Identify which cell holds the provided text, then report its [x, y] central coordinate. 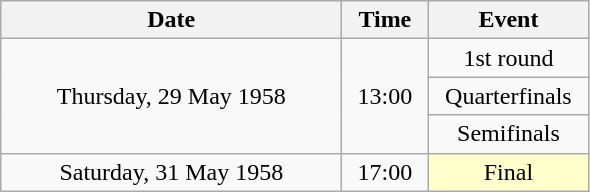
Event [508, 20]
Saturday, 31 May 1958 [172, 172]
Semifinals [508, 134]
13:00 [385, 96]
Quarterfinals [508, 96]
Thursday, 29 May 1958 [172, 96]
1st round [508, 58]
Date [172, 20]
Time [385, 20]
17:00 [385, 172]
Final [508, 172]
